Capture the cell that displays the provided text and extract its [X, Y] central coordinate. 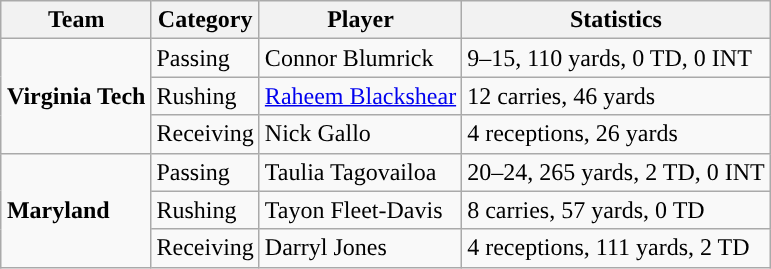
Taulia Tagovailoa [360, 172]
Connor Blumrick [360, 58]
20–24, 265 yards, 2 TD, 0 INT [616, 172]
Player [360, 20]
Statistics [616, 20]
4 receptions, 26 yards [616, 134]
Maryland [76, 210]
Darryl Jones [360, 248]
Virginia Tech [76, 96]
Tayon Fleet-Davis [360, 210]
Nick Gallo [360, 134]
Category [205, 20]
Raheem Blackshear [360, 96]
9–15, 110 yards, 0 TD, 0 INT [616, 58]
8 carries, 57 yards, 0 TD [616, 210]
Team [76, 20]
4 receptions, 111 yards, 2 TD [616, 248]
12 carries, 46 yards [616, 96]
